Output the (X, Y) coordinate of the center of the cell containing the given text.  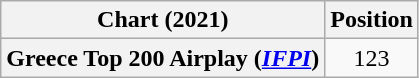
123 (372, 58)
Greece Top 200 Airplay (IFPI) (163, 58)
Position (372, 20)
Chart (2021) (163, 20)
